Determine the (X, Y) coordinate at the center of the cell enclosing the given text.  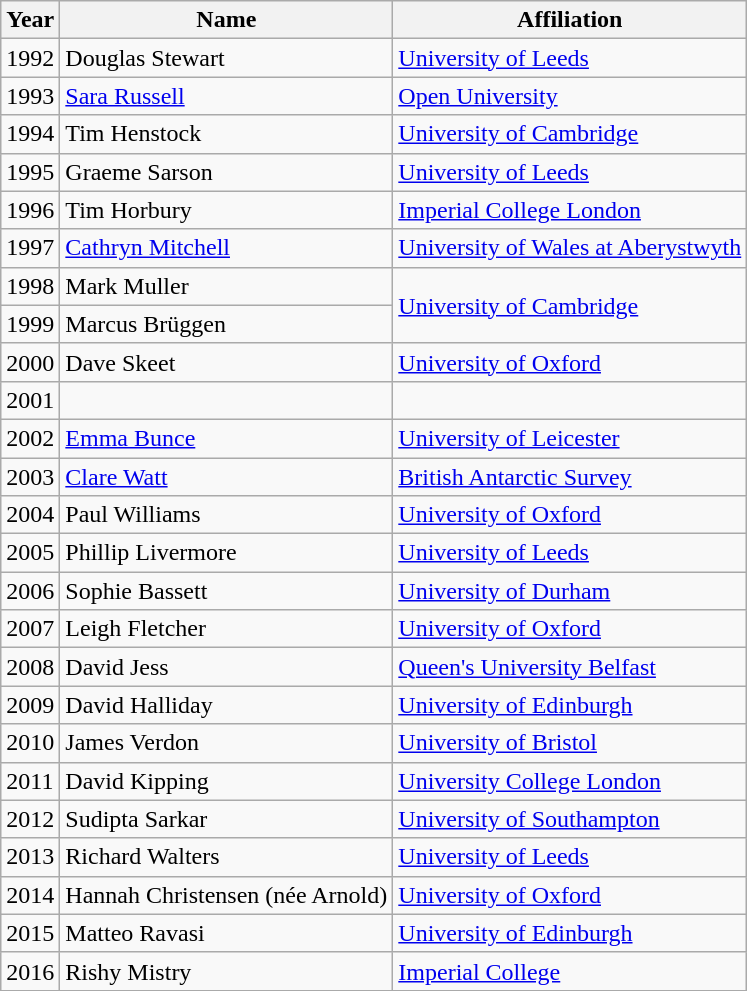
British Antarctic Survey (570, 477)
Clare Watt (226, 477)
1998 (30, 286)
1992 (30, 58)
Mark Muller (226, 286)
Imperial College London (570, 210)
David Kipping (226, 781)
David Halliday (226, 705)
Douglas Stewart (226, 58)
University College London (570, 781)
1997 (30, 248)
Year (30, 20)
Emma Bunce (226, 438)
Rishy Mistry (226, 971)
2002 (30, 438)
2012 (30, 819)
Leigh Fletcher (226, 629)
1996 (30, 210)
Marcus Brüggen (226, 324)
Phillip Livermore (226, 553)
Affiliation (570, 20)
2006 (30, 591)
2005 (30, 553)
University of Durham (570, 591)
2004 (30, 515)
2015 (30, 933)
1994 (30, 134)
2007 (30, 629)
2008 (30, 667)
Imperial College (570, 971)
1995 (30, 172)
Cathryn Mitchell (226, 248)
Open University (570, 96)
2001 (30, 400)
1993 (30, 96)
2000 (30, 362)
2011 (30, 781)
University of Bristol (570, 743)
University of Leicester (570, 438)
Graeme Sarson (226, 172)
2016 (30, 971)
1999 (30, 324)
2009 (30, 705)
Queen's University Belfast (570, 667)
Dave Skeet (226, 362)
2003 (30, 477)
Sudipta Sarkar (226, 819)
University of Wales at Aberystwyth (570, 248)
Name (226, 20)
Tim Horbury (226, 210)
Paul Williams (226, 515)
2014 (30, 895)
Sara Russell (226, 96)
University of Southampton (570, 819)
Richard Walters (226, 857)
Matteo Ravasi (226, 933)
2010 (30, 743)
James Verdon (226, 743)
Hannah Christensen (née Arnold) (226, 895)
Tim Henstock (226, 134)
2013 (30, 857)
Sophie Bassett (226, 591)
David Jess (226, 667)
